Output the [X, Y] coordinate of the center of the cell containing the given text.  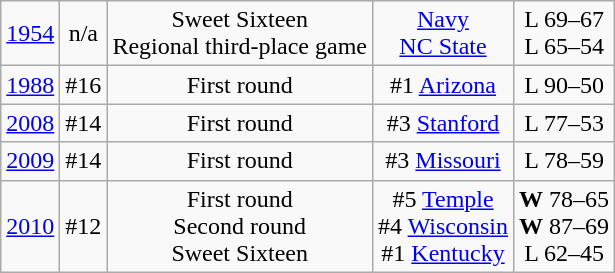
L 77–53 [564, 123]
2010 [30, 226]
W 78–65W 87–69L 62–45 [564, 226]
n/a [84, 34]
1954 [30, 34]
2009 [30, 161]
1988 [30, 85]
#16 [84, 85]
L 90–50 [564, 85]
First roundSecond roundSweet Sixteen [240, 226]
2008 [30, 123]
L 69–67L 65–54 [564, 34]
#3 Missouri [444, 161]
#5 Temple #4 Wisconsin #1 Kentucky [444, 226]
#1 Arizona [444, 85]
#12 [84, 226]
L 78–59 [564, 161]
NavyNC State [444, 34]
Sweet SixteenRegional third-place game [240, 34]
#3 Stanford [444, 123]
